Provide the [X, Y] coordinate of the cell's center where the given text is located.  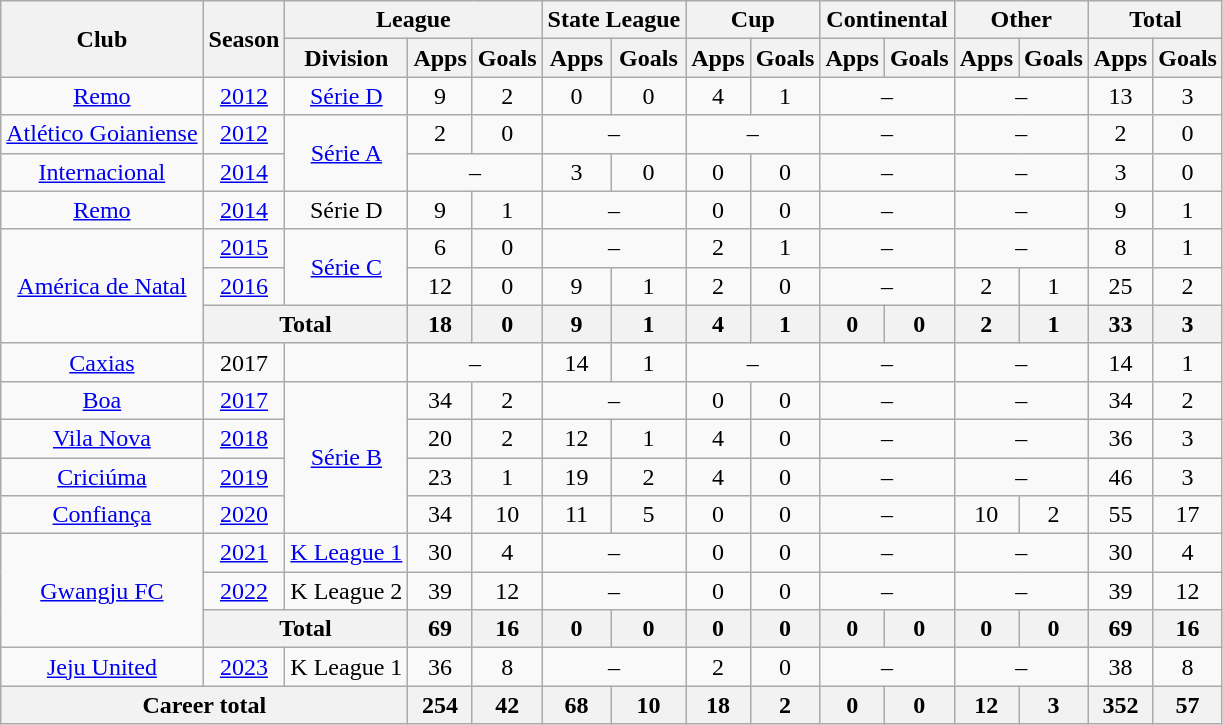
13 [1120, 96]
2022 [244, 591]
Career total [204, 705]
Série B [346, 457]
2021 [244, 553]
20 [440, 438]
League [414, 20]
América de Natal [102, 286]
Internacional [102, 172]
352 [1120, 705]
Division [346, 58]
11 [576, 515]
Caxias [102, 362]
19 [576, 477]
Série C [346, 267]
Season [244, 39]
42 [507, 705]
Gwangju FC [102, 591]
38 [1120, 667]
Boa [102, 400]
2023 [244, 667]
2015 [244, 248]
2016 [244, 286]
Série A [346, 153]
Continental [887, 20]
2020 [244, 515]
State League [614, 20]
25 [1120, 286]
Atlético Goianiense [102, 134]
Club [102, 39]
Cup [753, 20]
2018 [244, 438]
K League 2 [346, 591]
17 [1188, 515]
Other [1021, 20]
Confiança [102, 515]
23 [440, 477]
6 [440, 248]
55 [1120, 515]
Criciúma [102, 477]
5 [648, 515]
68 [576, 705]
33 [1120, 324]
46 [1120, 477]
254 [440, 705]
57 [1188, 705]
Vila Nova [102, 438]
Jeju United [102, 667]
2019 [244, 477]
